Locate the cell with the specified text and output its [x, y] center coordinate. 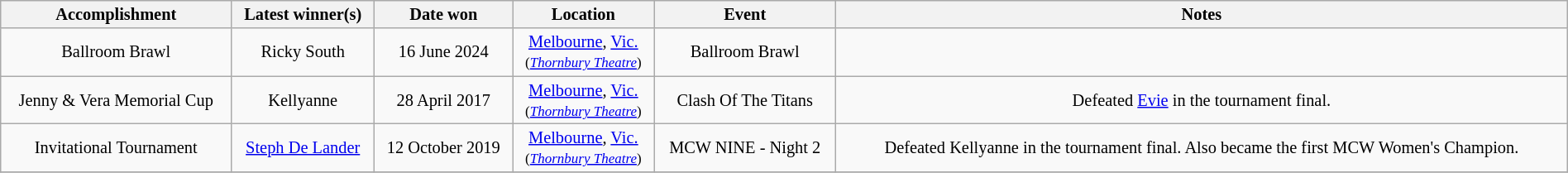
Defeated Kellyanne in the tournament final. Also became the first MCW Women's Champion. [1202, 147]
Defeated Evie in the tournament final. [1202, 100]
28 April 2017 [443, 100]
Event [745, 14]
Latest winner(s) [303, 14]
Date won [443, 14]
Location [584, 14]
Clash Of The Titans [745, 100]
Ricky South [303, 52]
MCW NINE - Night 2 [745, 147]
Invitational Tournament [116, 147]
12 October 2019 [443, 147]
16 June 2024 [443, 52]
Jenny & Vera Memorial Cup [116, 100]
Kellyanne [303, 100]
Accomplishment [116, 14]
Steph De Lander [303, 147]
Notes [1202, 14]
